Output the (X, Y) coordinate of the center of the cell containing the given text.  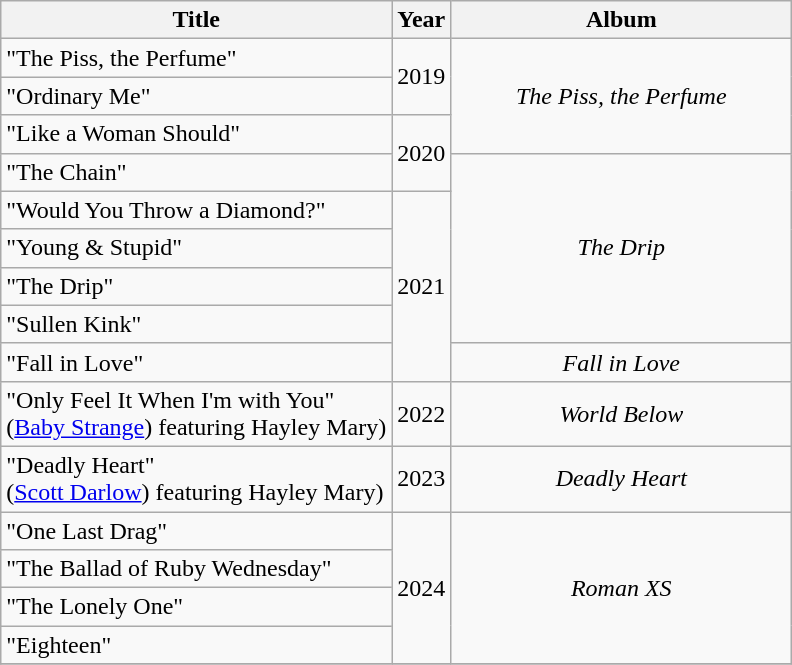
Album (622, 20)
2020 (422, 153)
"Deadly Heart"(Scott Darlow) featuring Hayley Mary) (196, 478)
Title (196, 20)
2024 (422, 588)
Fall in Love (622, 362)
"Ordinary Me" (196, 96)
2019 (422, 77)
"One Last Drag" (196, 531)
"Like a Woman Should" (196, 134)
The Drip (622, 248)
"Would You Throw a Diamond?" (196, 210)
The Piss, the Perfume (622, 96)
World Below (622, 414)
2022 (422, 414)
"Sullen Kink" (196, 324)
2021 (422, 286)
"The Chain" (196, 172)
2023 (422, 478)
"The Ballad of Ruby Wednesday" (196, 569)
"The Drip" (196, 286)
"Fall in Love" (196, 362)
"The Lonely One" (196, 607)
"The Piss, the Perfume" (196, 58)
"Only Feel It When I'm with You" (Baby Strange) featuring Hayley Mary) (196, 414)
Year (422, 20)
Roman XS (622, 588)
"Eighteen" (196, 645)
"Young & Stupid" (196, 248)
Deadly Heart (622, 478)
